Locate the cell with the specified text and output its [x, y] center coordinate. 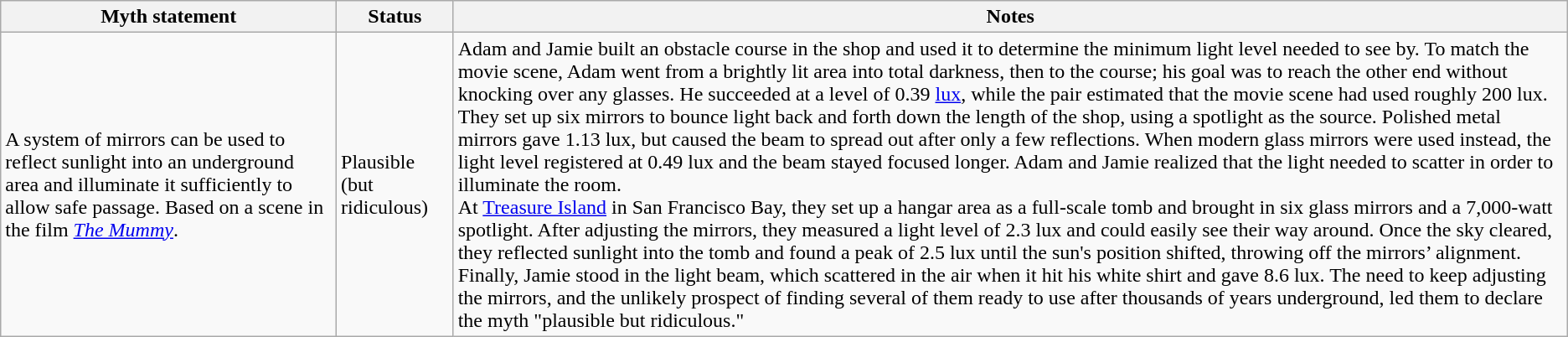
Notes [1010, 17]
Myth statement [169, 17]
Status [395, 17]
Plausible (but ridiculous) [395, 184]
